From the cell containing the given text, extract its center point as [X, Y] coordinate. 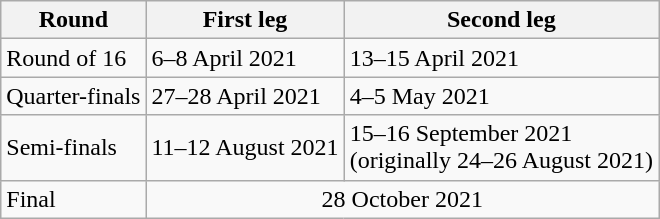
Round [74, 20]
6–8 April 2021 [245, 58]
27–28 April 2021 [245, 96]
Round of 16 [74, 58]
Final [74, 199]
Quarter-finals [74, 96]
Second leg [501, 20]
Semi-finals [74, 148]
11–12 August 2021 [245, 148]
13–15 April 2021 [501, 58]
15–16 September 2021(originally 24–26 August 2021) [501, 148]
First leg [245, 20]
4–5 May 2021 [501, 96]
28 October 2021 [402, 199]
